Output the [X, Y] coordinate of the center of the cell containing the given text.  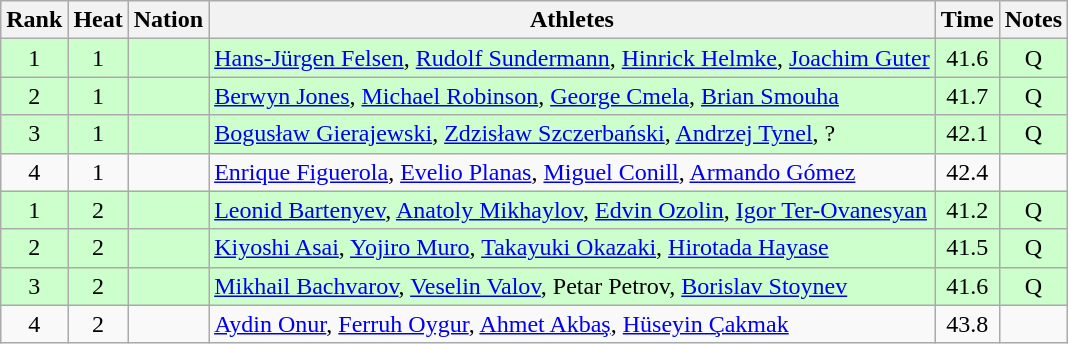
Kiyoshi Asai, Yojiro Muro, Takayuki Okazaki, Hirotada Hayase [572, 248]
Nation [168, 20]
42.1 [967, 134]
Hans-Jürgen Felsen, Rudolf Sundermann, Hinrick Helmke, Joachim Guter [572, 58]
Mikhail Bachvarov, Veselin Valov, Petar Petrov, Borislav Stoynev [572, 286]
Berwyn Jones, Michael Robinson, George Cmela, Brian Smouha [572, 96]
Athletes [572, 20]
41.2 [967, 210]
Heat [98, 20]
Aydin Onur, Ferruh Oygur, Ahmet Akbaş, Hüseyin Çakmak [572, 324]
Leonid Bartenyev, Anatoly Mikhaylov, Edvin Ozolin, Igor Ter-Ovanesyan [572, 210]
Time [967, 20]
Notes [1033, 20]
41.5 [967, 248]
43.8 [967, 324]
Bogusław Gierajewski, Zdzisław Szczerbański, Andrzej Tynel, ? [572, 134]
Rank [34, 20]
Enrique Figuerola, Evelio Planas, Miguel Conill, Armando Gómez [572, 172]
41.7 [967, 96]
42.4 [967, 172]
